From the cell containing the given text, extract its center point as (x, y) coordinate. 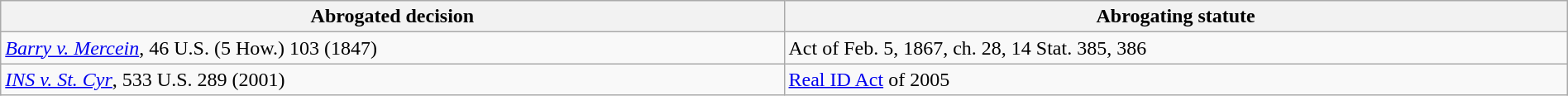
INS v. St. Cyr, 533 U.S. 289 (2001) (392, 79)
Real ID Act of 2005 (1176, 79)
Abrogating statute (1176, 17)
Barry v. Mercein, 46 U.S. (5 How.) 103 (1847) (392, 48)
Abrogated decision (392, 17)
Act of Feb. 5, 1867, ch. 28, 14 Stat. 385, 386 (1176, 48)
